Identify which cell holds the provided text, then report its (x, y) central coordinate. 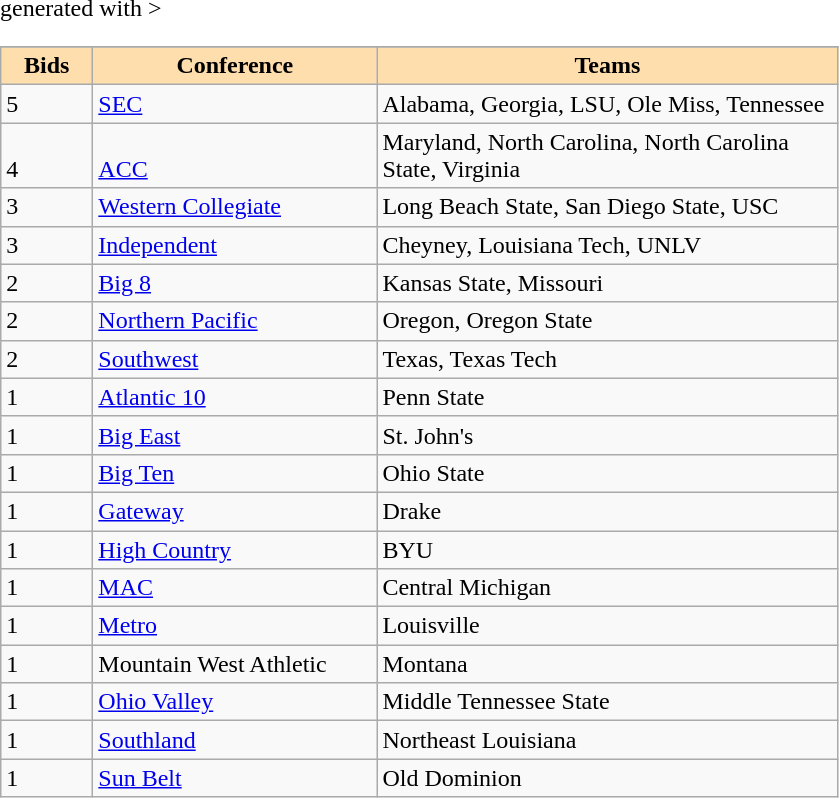
Northern Pacific (235, 321)
Southwest (235, 359)
Alabama, Georgia, LSU, Ole Miss, Tennessee (608, 104)
St. John's (608, 435)
Texas, Texas Tech (608, 359)
Oregon, Oregon State (608, 321)
4 (47, 156)
MAC (235, 588)
Atlantic 10 (235, 397)
Southland (235, 740)
Northeast Louisiana (608, 740)
Big 8 (235, 283)
5 (47, 104)
Ohio Valley (235, 702)
Conference (235, 66)
BYU (608, 549)
Big East (235, 435)
Ohio State (608, 473)
Metro (235, 626)
Gateway (235, 511)
Long Beach State, San Diego State, USC (608, 207)
Montana (608, 664)
ACC (235, 156)
Big Ten (235, 473)
Drake (608, 511)
Sun Belt (235, 778)
Louisville (608, 626)
Western Collegiate (235, 207)
Independent (235, 245)
Maryland, North Carolina, North Carolina State, Virginia (608, 156)
Middle Tennessee State (608, 702)
Teams (608, 66)
Mountain West Athletic (235, 664)
High Country (235, 549)
Old Dominion (608, 778)
Central Michigan (608, 588)
Penn State (608, 397)
Bids (47, 66)
Kansas State, Missouri (608, 283)
SEC (235, 104)
Cheyney, Louisiana Tech, UNLV (608, 245)
